Locate the cell with the specified text and output its [X, Y] center coordinate. 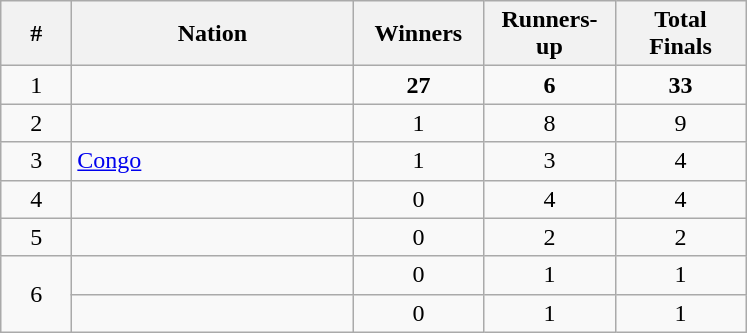
9 [680, 123]
33 [680, 85]
# [36, 34]
Nation [212, 34]
Winners [418, 34]
Total Finals [680, 34]
27 [418, 85]
5 [36, 237]
Congo [212, 161]
Runners-up [550, 34]
8 [550, 123]
